Extract the [X, Y] coordinate from the center of the cell holding the provided text.  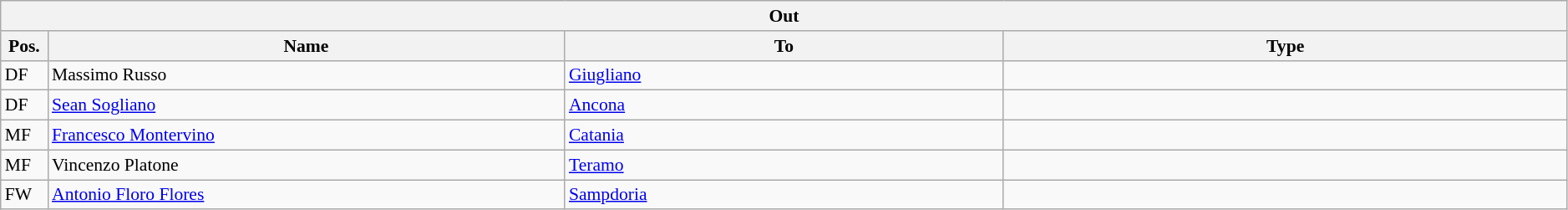
Name [306, 46]
To [784, 46]
Vincenzo Platone [306, 165]
Sampdoria [784, 195]
Ancona [784, 105]
Type [1285, 46]
Francesco Montervino [306, 136]
Giugliano [784, 75]
Sean Sogliano [306, 105]
Catania [784, 136]
FW [24, 195]
Out [784, 16]
Antonio Floro Flores [306, 195]
Pos. [24, 46]
Teramo [784, 165]
Massimo Russo [306, 75]
